For the text-containing cell, return its midpoint in (X, Y) coordinate format. 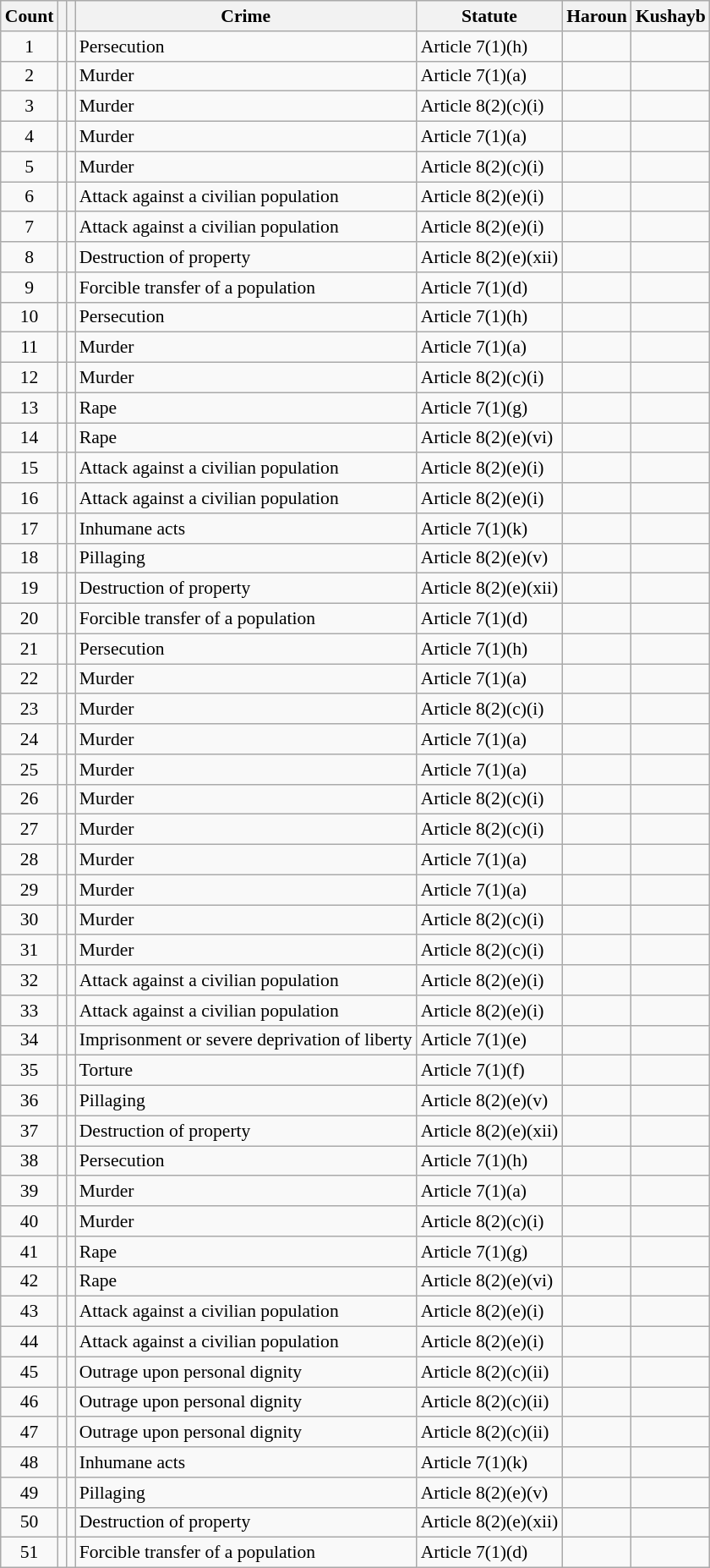
22 (30, 679)
23 (30, 710)
4 (30, 137)
47 (30, 1433)
51 (30, 1553)
1 (30, 47)
45 (30, 1372)
24 (30, 739)
32 (30, 980)
46 (30, 1402)
11 (30, 348)
27 (30, 830)
Kushayb (671, 16)
18 (30, 558)
Crime (246, 16)
35 (30, 1071)
Article 7(1)(e) (490, 1040)
8 (30, 257)
50 (30, 1522)
Haroun (597, 16)
Torture (246, 1071)
28 (30, 860)
12 (30, 378)
9 (30, 288)
5 (30, 167)
3 (30, 107)
10 (30, 317)
16 (30, 498)
Article 7(1)(f) (490, 1071)
25 (30, 770)
17 (30, 529)
14 (30, 438)
31 (30, 951)
26 (30, 799)
43 (30, 1312)
30 (30, 920)
40 (30, 1221)
Count (30, 16)
13 (30, 408)
21 (30, 649)
44 (30, 1342)
20 (30, 619)
37 (30, 1131)
33 (30, 1011)
15 (30, 469)
7 (30, 228)
29 (30, 890)
34 (30, 1040)
36 (30, 1101)
48 (30, 1462)
19 (30, 589)
Statute (490, 16)
6 (30, 197)
Imprisonment or severe deprivation of liberty (246, 1040)
42 (30, 1281)
41 (30, 1252)
39 (30, 1192)
2 (30, 76)
49 (30, 1493)
38 (30, 1161)
